Locate the cell with the specified text and output its (X, Y) center coordinate. 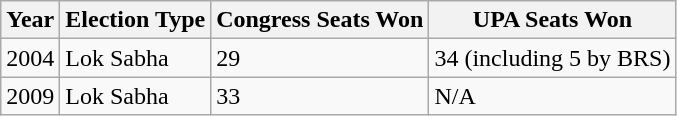
Congress Seats Won (320, 20)
34 (including 5 by BRS) (552, 58)
Year (30, 20)
2004 (30, 58)
N/A (552, 96)
2009 (30, 96)
Election Type (136, 20)
29 (320, 58)
33 (320, 96)
UPA Seats Won (552, 20)
